Extract the [X, Y] coordinate from the center of the cell holding the provided text.  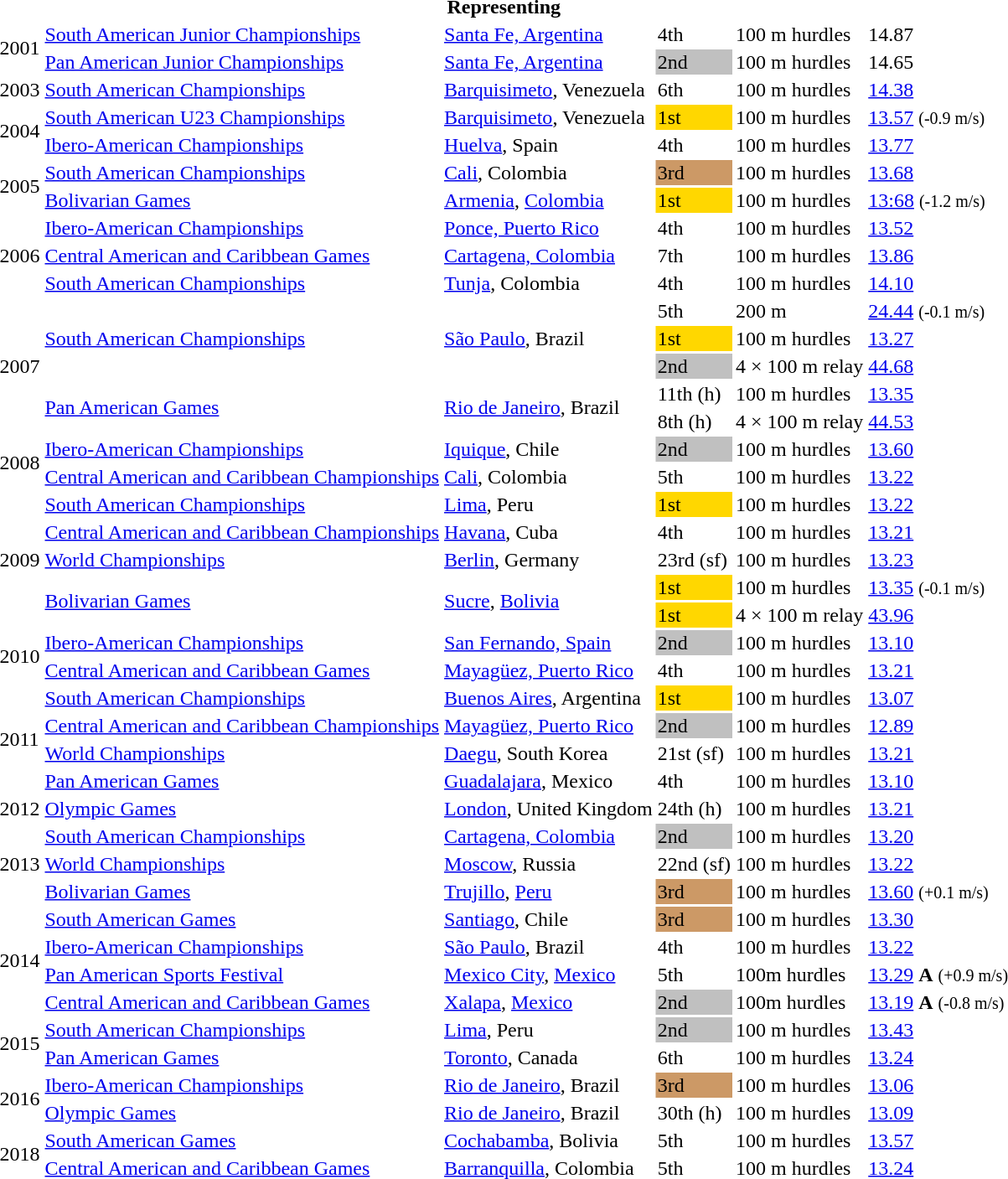
Cochabamba, Bolivia [549, 1140]
7th [694, 256]
Huelva, Spain [549, 145]
Guadalajara, Mexico [549, 781]
11th (h) [694, 394]
South American U23 Championships [242, 117]
23rd (sf) [694, 560]
Havana, Cuba [549, 532]
Pan American Sports Festival [242, 975]
200 m [799, 311]
Trujillo, Peru [549, 892]
24th (h) [694, 809]
London, United Kingdom [549, 809]
Sucre, Bolivia [549, 602]
Ponce, Puerto Rico [549, 228]
San Fernando, Spain [549, 643]
30th (h) [694, 1113]
South American Junior Championships [242, 34]
Berlin, Germany [549, 560]
Daegu, South Korea [549, 753]
Buenos Aires, Argentina [549, 698]
Armenia, Colombia [549, 200]
Toronto, Canada [549, 1057]
Pan American Junior Championships [242, 62]
Moscow, Russia [549, 864]
Tunja, Colombia [549, 283]
8th (h) [694, 421]
Iquique, Chile [549, 449]
Mexico City, Mexico [549, 975]
22nd (sf) [694, 864]
21st (sf) [694, 753]
Xalapa, Mexico [549, 1002]
Santiago, Chile [549, 919]
